Locate the cell with the specified text and output its [X, Y] center coordinate. 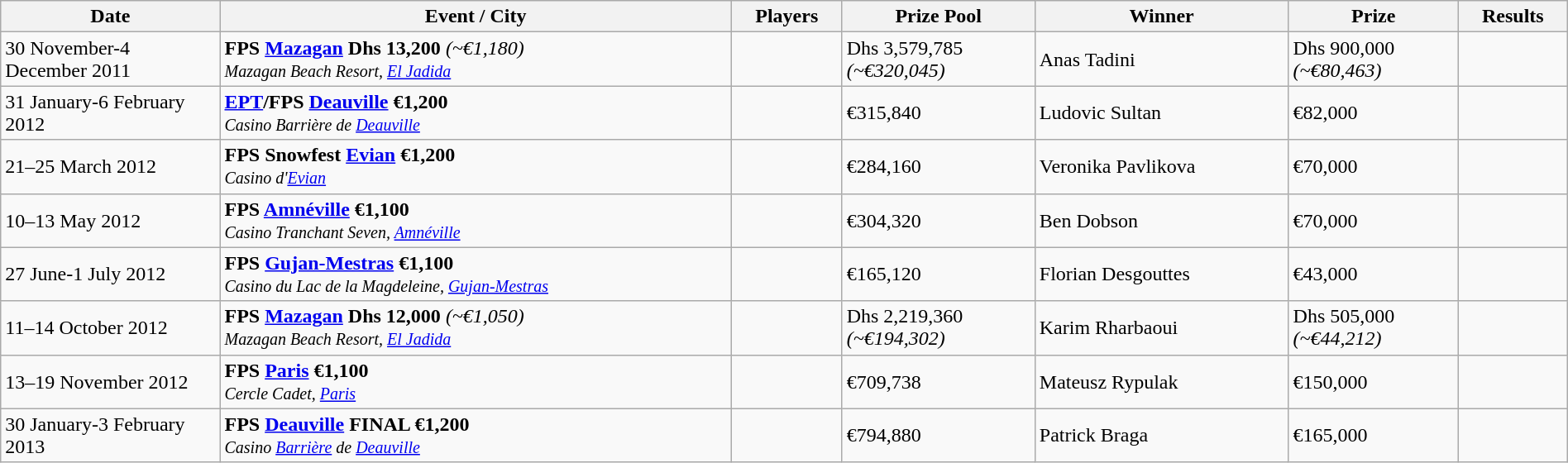
€304,320 [938, 220]
Mateusz Rypulak [1161, 382]
€794,880 [938, 435]
€315,840 [938, 112]
€43,000 [1373, 274]
€709,738 [938, 382]
FPS Paris €1,100Cercle Cadet, Paris [476, 382]
13–19 November 2012 [111, 382]
Players [786, 17]
Karim Rharbaoui [1161, 327]
10–13 May 2012 [111, 220]
Veronika Pavlikova [1161, 167]
Ben Dobson [1161, 220]
Date [111, 17]
FPS Amnéville €1,100Casino Tranchant Seven, Amnéville [476, 220]
FPS Gujan-Mestras €1,100Casino du Lac de la Magdeleine, Gujan-Mestras [476, 274]
€165,000 [1373, 435]
Event / City [476, 17]
30 January-3 February 2013 [111, 435]
Dhs 505,000(~€44,212) [1373, 327]
Florian Desgouttes [1161, 274]
FPS Mazagan Dhs 12,000 (~€1,050)Mazagan Beach Resort, El Jadida [476, 327]
Dhs 2,219,360(~€194,302) [938, 327]
Prize Pool [938, 17]
Winner [1161, 17]
11–14 October 2012 [111, 327]
€150,000 [1373, 382]
FPS Snowfest Evian €1,200Casino d'Evian [476, 167]
30 November-4 December 2011 [111, 60]
€82,000 [1373, 112]
FPS Deauville FINAL €1,200Casino Barrière de Deauville [476, 435]
Patrick Braga [1161, 435]
31 January-6 February 2012 [111, 112]
21–25 March 2012 [111, 167]
27 June-1 July 2012 [111, 274]
Ludovic Sultan [1161, 112]
Prize [1373, 17]
Results [1513, 17]
EPT/FPS Deauville €1,200Casino Barrière de Deauville [476, 112]
€284,160 [938, 167]
€165,120 [938, 274]
FPS Mazagan Dhs 13,200 (~€1,180)Mazagan Beach Resort, El Jadida [476, 60]
Dhs 3,579,785(~€320,045) [938, 60]
Anas Tadini [1161, 60]
Dhs 900,000(~€80,463) [1373, 60]
